Locate the cell with the specified text and output its (x, y) center coordinate. 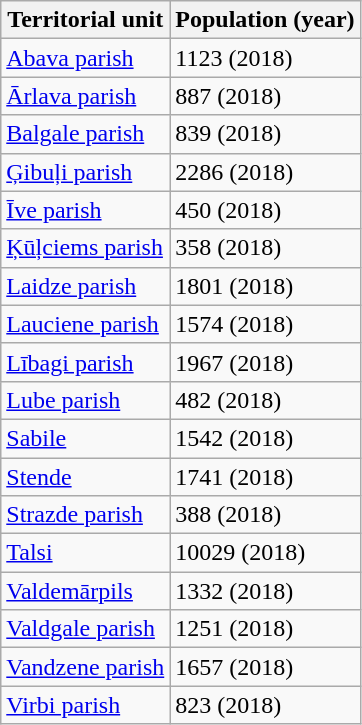
1332 (2018) (265, 591)
Ārlava parish (86, 96)
482 (2018) (265, 400)
Balgale parish (86, 134)
1657 (2018) (265, 667)
Abava parish (86, 58)
Īve parish (86, 210)
Stende (86, 477)
Talsi (86, 553)
1123 (2018) (265, 58)
887 (2018) (265, 96)
Strazde parish (86, 515)
823 (2018) (265, 705)
1741 (2018) (265, 477)
Territorial unit (86, 20)
1967 (2018) (265, 362)
1542 (2018) (265, 438)
2286 (2018) (265, 172)
1574 (2018) (265, 324)
Lube parish (86, 400)
Ķūļciems parish (86, 248)
839 (2018) (265, 134)
Lībagi parish (86, 362)
1801 (2018) (265, 286)
Virbi parish (86, 705)
Population (year) (265, 20)
450 (2018) (265, 210)
Ģibuļi parish (86, 172)
Vandzene parish (86, 667)
Valdemārpils (86, 591)
Lauciene parish (86, 324)
1251 (2018) (265, 629)
388 (2018) (265, 515)
358 (2018) (265, 248)
Valdgale parish (86, 629)
Laidze parish (86, 286)
Sabile (86, 438)
10029 (2018) (265, 553)
